Search for the cell housing the specified text and yield its [X, Y] center coordinate. 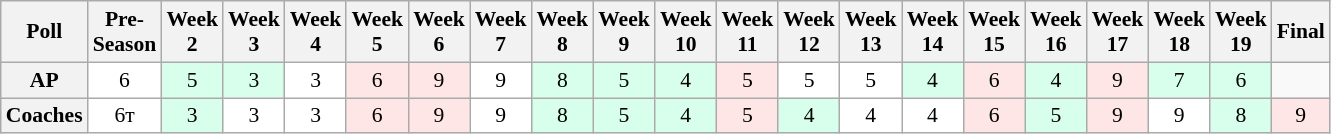
Week17 [1118, 32]
Week12 [809, 32]
Coaches [44, 116]
Week14 [933, 32]
6т [125, 116]
Final [1301, 32]
Week4 [316, 32]
AP [44, 80]
Week8 [562, 32]
Week16 [1056, 32]
Week10 [686, 32]
Pre-Season [125, 32]
Week5 [377, 32]
Week7 [501, 32]
7 [1179, 80]
Week15 [994, 32]
Week9 [624, 32]
Week6 [439, 32]
Week3 [254, 32]
Week13 [871, 32]
Week2 [192, 32]
Poll [44, 32]
Week19 [1241, 32]
Week18 [1179, 32]
Week11 [748, 32]
